Pinpoint the cell where the given text exists, returning its [X, Y] midpoint coordinate. 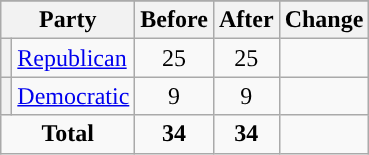
Total [68, 134]
Democratic [74, 96]
Republican [74, 58]
Change [324, 20]
Before [174, 20]
Party [68, 20]
After [246, 20]
